Return (x, y) of the center of cell containing provided text 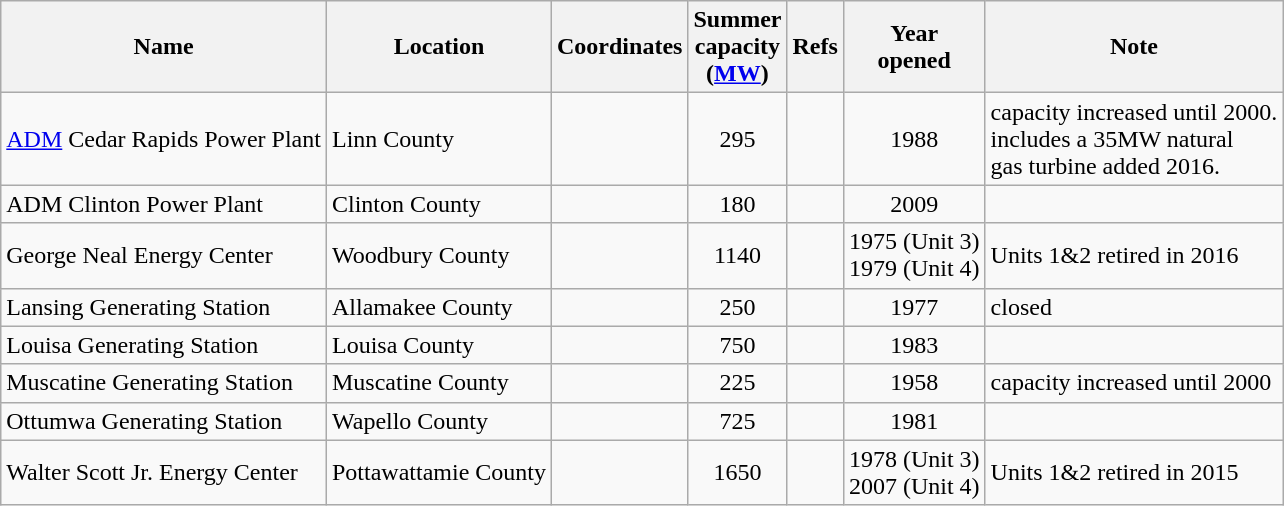
ADM Clinton Power Plant (164, 204)
1988 (914, 139)
Muscatine Generating Station (164, 383)
ADM Cedar Rapids Power Plant (164, 139)
Location (438, 47)
Lansing Generating Station (164, 307)
Clinton County (438, 204)
Louisa County (438, 345)
Refs (815, 47)
Wapello County (438, 421)
180 (738, 204)
725 (738, 421)
Muscatine County (438, 383)
250 (738, 307)
Coordinates (620, 47)
750 (738, 345)
295 (738, 139)
1978 (Unit 3)2007 (Unit 4) (914, 472)
Ottumwa Generating Station (164, 421)
1981 (914, 421)
1650 (738, 472)
capacity increased until 2000 (1134, 383)
1140 (738, 256)
George Neal Energy Center (164, 256)
Units 1&2 retired in 2015 (1134, 472)
Woodbury County (438, 256)
closed (1134, 307)
capacity increased until 2000.includes a 35MW naturalgas turbine added 2016. (1134, 139)
1958 (914, 383)
1977 (914, 307)
Yearopened (914, 47)
Name (164, 47)
Note (1134, 47)
Louisa Generating Station (164, 345)
1983 (914, 345)
Linn County (438, 139)
Allamakee County (438, 307)
225 (738, 383)
Units 1&2 retired in 2016 (1134, 256)
Walter Scott Jr. Energy Center (164, 472)
Summercapacity(MW) (738, 47)
Pottawattamie County (438, 472)
2009 (914, 204)
1975 (Unit 3)1979 (Unit 4) (914, 256)
